Capture the cell that displays the provided text and extract its [X, Y] central coordinate. 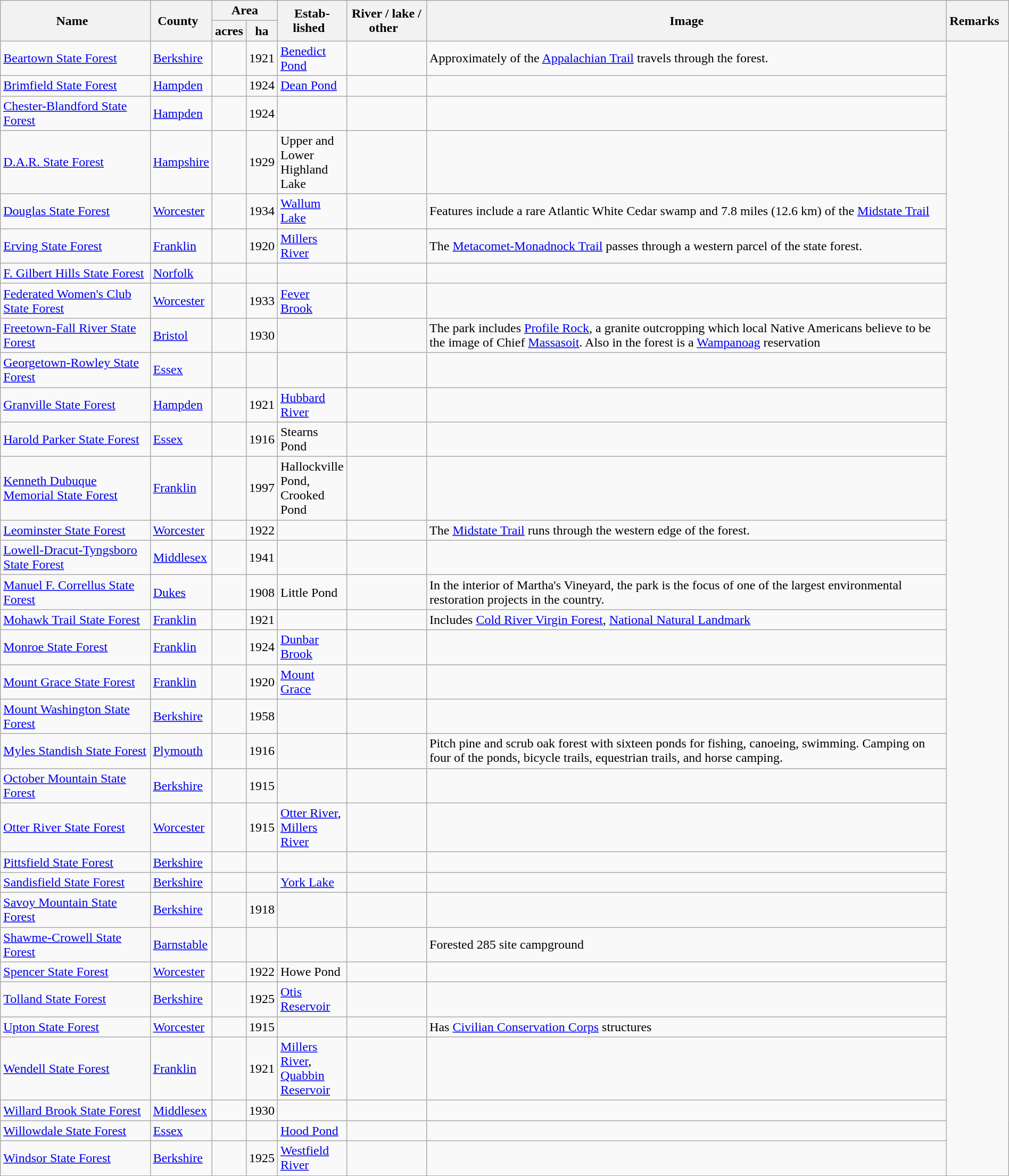
Little Pond [312, 592]
Monroe State Forest [76, 647]
Mohawk Trail State Forest [76, 620]
Otter River State Forest [76, 827]
Westfield River [312, 1158]
Upper and Lower Highland Lake [312, 162]
1934 [262, 211]
Savoy Mountain State Forest [76, 909]
Georgetown-Rowley State Forest [76, 369]
In the interior of Martha's Vineyard, the park is the focus of one of the largest environmental restoration projects in the country. [687, 592]
Pittsfield State Forest [76, 862]
Dean Pond [312, 86]
Hampshire [181, 162]
Hood Pond [312, 1131]
Image [687, 21]
Leominster State Forest [76, 530]
Dunbar Brook [312, 647]
The Metacomet-Monadnock Trail passes through a western parcel of the state forest. [687, 246]
The Midstate Trail runs through the western edge of the forest. [687, 530]
Mount Grace [312, 681]
Stearns Pond [312, 440]
Chester-Blandford State Forest [76, 113]
F. Gilbert Hills State Forest [76, 273]
Millers River [312, 246]
Name [76, 21]
Willowdale State Forest [76, 1131]
Forested 285 site campground [687, 944]
Lowell-Dracut-Tyngsboro State Forest [76, 558]
Tolland State Forest [76, 1000]
Otter River, Millers River [312, 827]
Mount Washington State Forest [76, 717]
Freetown-Fall River State Forest [76, 335]
1958 [262, 717]
Hubbard River [312, 405]
1908 [262, 592]
1997 [262, 489]
Sandisfield State Forest [76, 882]
York Lake [312, 882]
Erving State Forest [76, 246]
Mount Grace State Forest [76, 681]
Shawme-Crowell State Forest [76, 944]
Fever Brook [312, 300]
River / lake / other [386, 21]
Upton State Forest [76, 1027]
Barnstable [181, 944]
Federated Women's Club State Forest [76, 300]
1941 [262, 558]
Has Civilian Conservation Corps structures [687, 1027]
Wallum Lake [312, 211]
Norfolk [181, 273]
Granville State Forest [76, 405]
Approximately of the Appalachian Trail travels through the forest. [687, 59]
Beartown State Forest [76, 59]
Douglas State Forest [76, 211]
Howe Pond [312, 972]
Wendell State Forest [76, 1069]
Benedict Pond [312, 59]
acres [229, 31]
1933 [262, 300]
Area [245, 11]
Millers River, Quabbin Reservoir [312, 1069]
Includes Cold River Virgin Forest, National Natural Landmark [687, 620]
Dukes [181, 592]
Features include a rare Atlantic White Cedar swamp and 7.8 miles (12.6 km) of the Midstate Trail [687, 211]
Windsor State Forest [76, 1158]
Myles Standish State Forest [76, 751]
Kenneth Dubuque Memorial State Forest [76, 489]
October Mountain State Forest [76, 786]
Brimfield State Forest [76, 86]
1918 [262, 909]
Remarks [978, 21]
Manuel F. Correllus State Forest [76, 592]
Willard Brook State Forest [76, 1111]
ha [262, 31]
Bristol [181, 335]
Plymouth [181, 751]
Spencer State Forest [76, 972]
Otis Reservoir [312, 1000]
1929 [262, 162]
D.A.R. State Forest [76, 162]
County [181, 21]
Estab- lished [312, 21]
Harold Parker State Forest [76, 440]
Hallockville Pond, Crooked Pond [312, 489]
